Detect which cell encompasses the target text, then output its (X, Y) center coordinate. 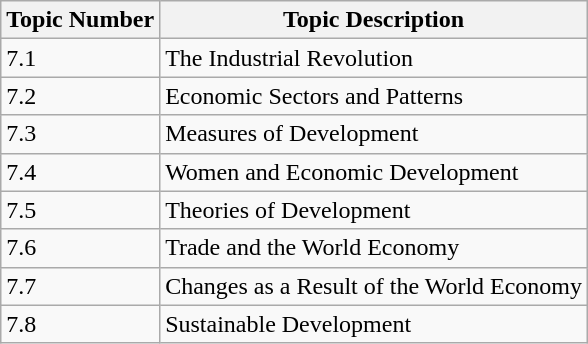
7.1 (80, 58)
7.6 (80, 248)
Changes as a Result of the World Economy (374, 286)
7.2 (80, 96)
Topic Description (374, 20)
Women and Economic Development (374, 172)
Economic Sectors and Patterns (374, 96)
7.8 (80, 324)
Topic Number (80, 20)
Measures of Development (374, 134)
7.5 (80, 210)
Sustainable Development (374, 324)
7.4 (80, 172)
Trade and the World Economy (374, 248)
The Industrial Revolution (374, 58)
Theories of Development (374, 210)
7.7 (80, 286)
7.3 (80, 134)
